Detect which cell encompasses the target text, then output its [X, Y] center coordinate. 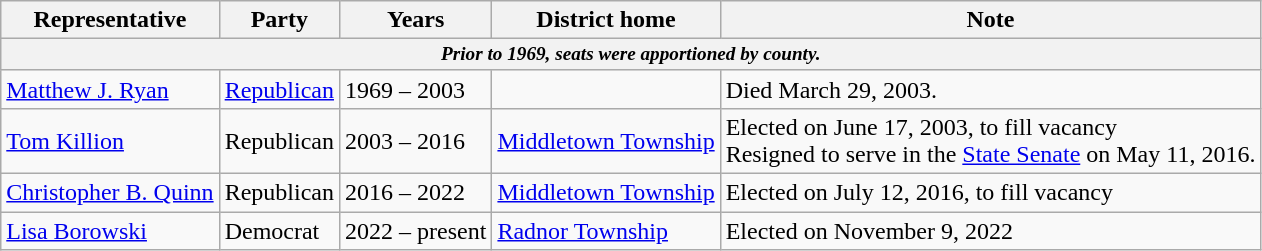
Representative [110, 20]
2003 – 2016 [416, 142]
2016 – 2022 [416, 193]
Matthew J. Ryan [110, 89]
Party [279, 20]
2022 – present [416, 231]
Died March 29, 2003. [990, 89]
Elected on June 17, 2003, to fill vacancyResigned to serve in the State Senate on May 11, 2016. [990, 142]
Prior to 1969, seats were apportioned by county. [631, 55]
Note [990, 20]
Christopher B. Quinn [110, 193]
District home [606, 20]
Lisa Borowski [110, 231]
Elected on July 12, 2016, to fill vacancy [990, 193]
Radnor Township [606, 231]
Tom Killion [110, 142]
1969 – 2003 [416, 89]
Years [416, 20]
Democrat [279, 231]
Elected on November 9, 2022 [990, 231]
